Determine the (X, Y) coordinate at the center of the cell enclosing the given text.  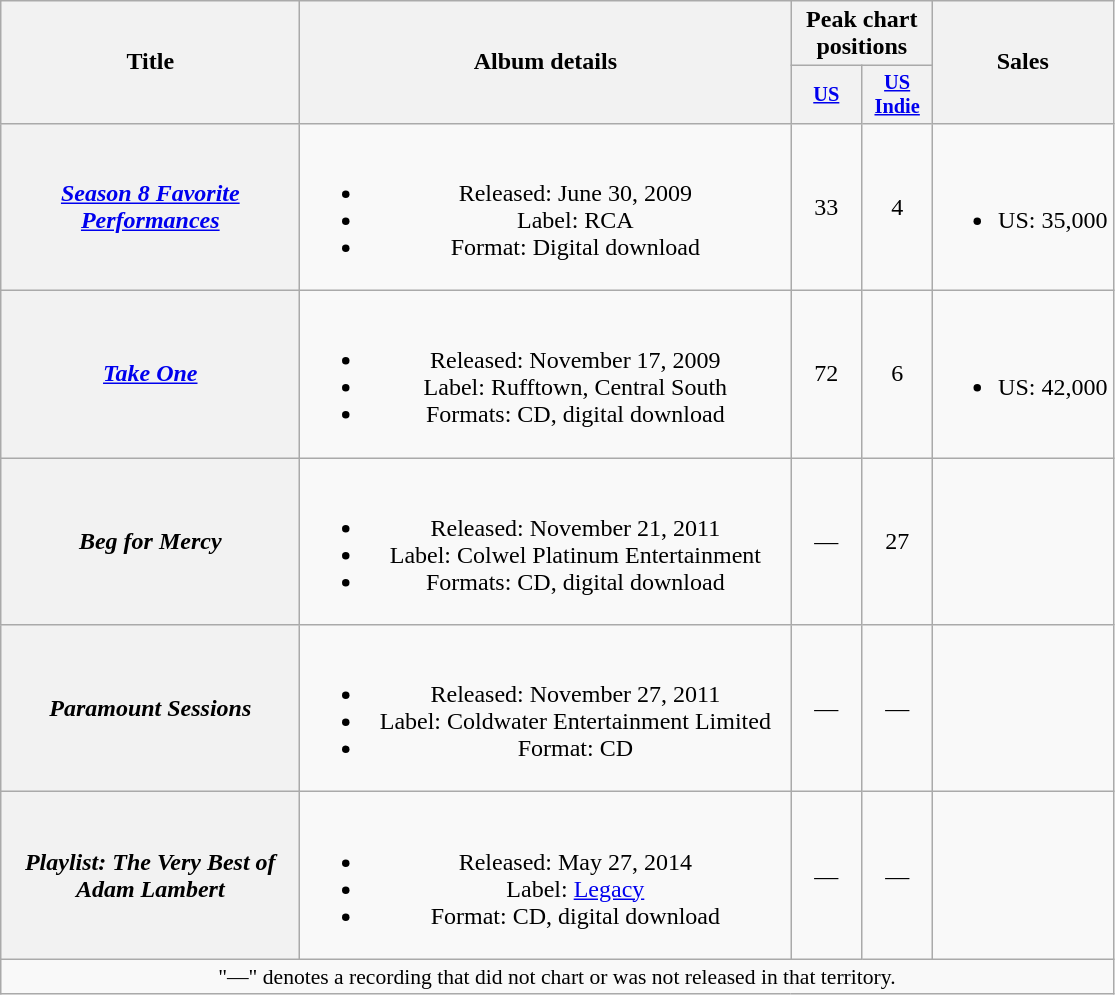
Album details (546, 62)
Released: May 27, 2014Label: LegacyFormat: CD, digital download (546, 876)
USIndie (898, 95)
6 (898, 374)
Season 8 Favorite Performances (150, 206)
33 (826, 206)
"—" denotes a recording that did not chart or was not released in that territory. (557, 977)
Sales (1023, 62)
US (826, 95)
Released: June 30, 2009Label: RCAFormat: Digital download (546, 206)
Title (150, 62)
27 (898, 542)
Beg for Mercy (150, 542)
Released: November 17, 2009Label: Rufftown, Central SouthFormats: CD, digital download (546, 374)
Released: November 27, 2011Label: Coldwater Entertainment LimitedFormat: CD (546, 708)
Playlist: The Very Best of Adam Lambert (150, 876)
US: 35,000 (1023, 206)
US: 42,000 (1023, 374)
Paramount Sessions (150, 708)
Released: November 21, 2011Label: Colwel Platinum EntertainmentFormats: CD, digital download (546, 542)
Take One (150, 374)
72 (826, 374)
4 (898, 206)
Peak chart positions (862, 34)
